Extract the [X, Y] coordinate from the center of the cell holding the provided text.  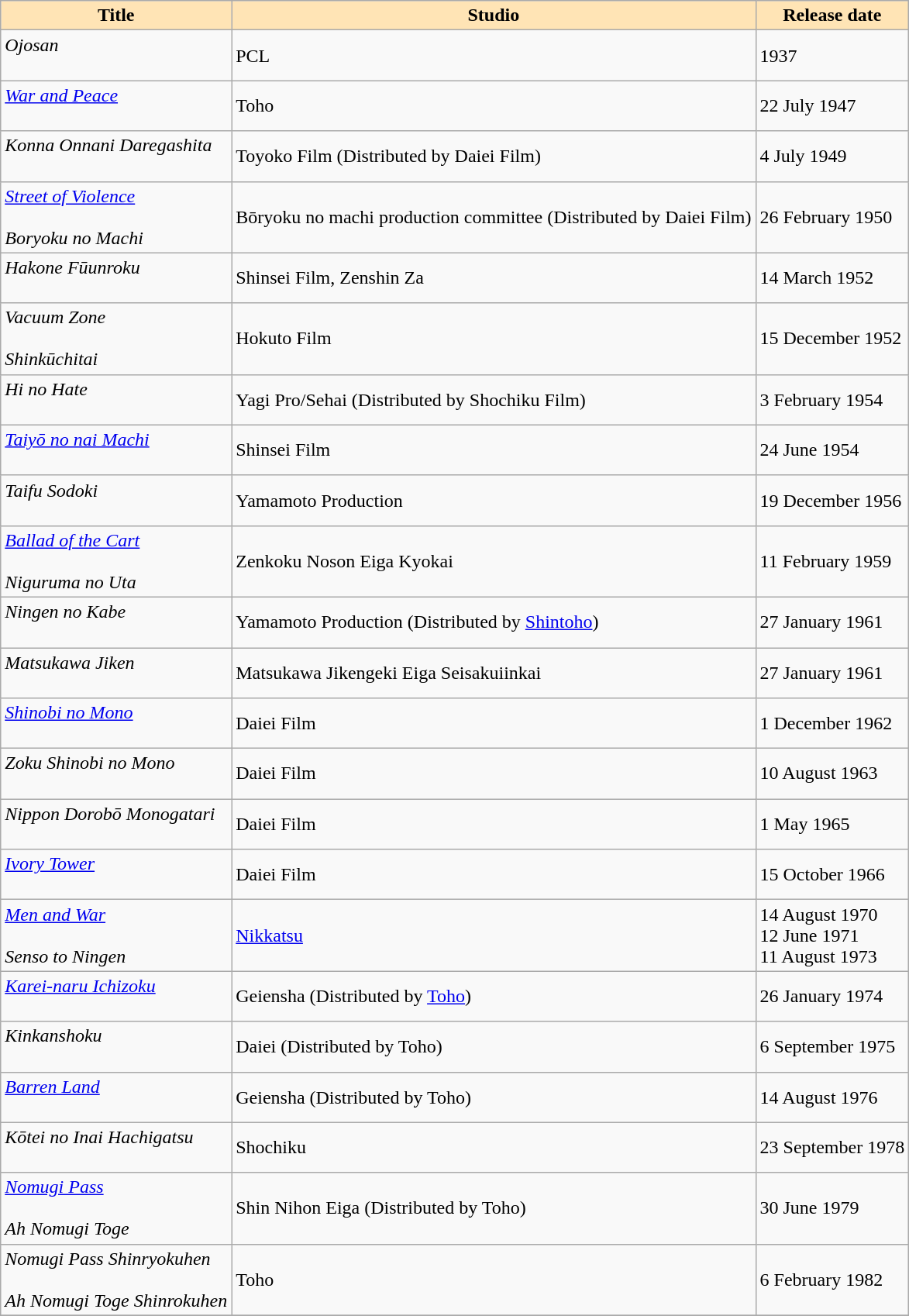
Zoku Shinobi no Mono [116, 773]
Nikkatsu [494, 935]
14 August 1976 [832, 1097]
Taifu Sodoki [116, 501]
Title [116, 16]
1937 [832, 56]
Yagi Pro/Sehai (Distributed by Shochiku Film) [494, 400]
6 September 1975 [832, 1046]
Hakone Fūunroku [116, 277]
Ballad of the CartNiguruma no Uta [116, 561]
1 December 1962 [832, 724]
War and Peace [116, 105]
Zenkoku Noson Eiga Kyokai [494, 561]
Konna Onnani Daregashita [116, 157]
Taiyō no nai Machi [116, 450]
Men and WarSenso to Ningen [116, 935]
26 January 1974 [832, 997]
24 June 1954 [832, 450]
Release date [832, 16]
10 August 1963 [832, 773]
Hi no Hate [116, 400]
Yamamoto Production (Distributed by Shintoho) [494, 622]
Shinsei Film [494, 450]
Bōryoku no machi production committee (Distributed by Daiei Film) [494, 217]
30 June 1979 [832, 1208]
Toyoko Film (Distributed by Daiei Film) [494, 157]
Kōtei no Inai Hachigatsu [116, 1147]
PCL [494, 56]
Barren Land [116, 1097]
Hokuto Film [494, 339]
Shinobi no Mono [116, 724]
19 December 1956 [832, 501]
15 October 1966 [832, 874]
Matsukawa Jiken [116, 673]
Daiei (Distributed by Toho) [494, 1046]
14 March 1952 [832, 277]
22 July 1947 [832, 105]
Shinsei Film, Zenshin Za [494, 277]
14 August 1970 12 June 1971 11 August 1973 [832, 935]
Shin Nihon Eiga (Distributed by Toho) [494, 1208]
Karei-naru Ichizoku [116, 997]
Ningen no Kabe [116, 622]
Nomugi PassAh Nomugi Toge [116, 1208]
Kinkanshoku [116, 1046]
Vacuum ZoneShinkūchitai [116, 339]
Yamamoto Production [494, 501]
6 February 1982 [832, 1280]
11 February 1959 [832, 561]
1 May 1965 [832, 825]
Street of ViolenceBoryoku no Machi [116, 217]
26 February 1950 [832, 217]
Ivory Tower [116, 874]
Nomugi Pass ShinryokuhenAh Nomugi Toge Shinrokuhen [116, 1280]
4 July 1949 [832, 157]
3 February 1954 [832, 400]
Studio [494, 16]
15 December 1952 [832, 339]
Matsukawa Jikengeki Eiga Seisakuiinkai [494, 673]
Shochiku [494, 1147]
Ojosan [116, 56]
Nippon Dorobō Monogatari [116, 825]
23 September 1978 [832, 1147]
